Find where the given text appears and provide that cell's center as [x, y] coordinate. 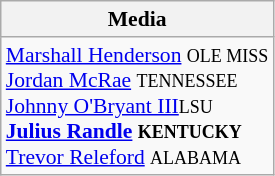
Media [138, 19]
Marshall Henderson OLE MISSJordan McRae TENNESSEEJohnny O'Bryant IIILSUJulius Randle KENTUCKYTrevor Releford ALABAMA [138, 106]
